Determine the [X, Y] coordinate at the center of the cell enclosing the given text.  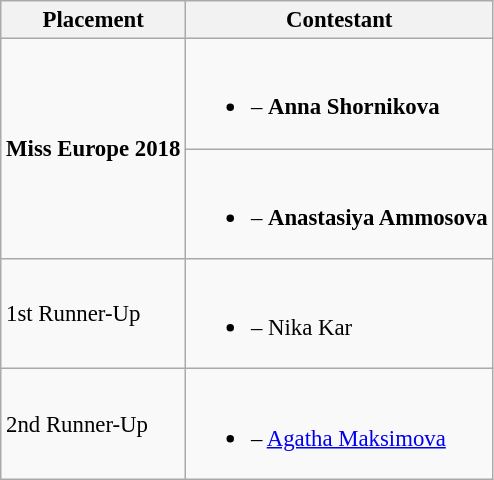
Miss Europe 2018 [94, 149]
Placement [94, 20]
Contestant [340, 20]
– Agatha Maksimova [340, 424]
1st Runner-Up [94, 314]
– Nika Kar [340, 314]
2nd Runner-Up [94, 424]
– Anna Shornikova [340, 94]
– Anastasiya Ammosova [340, 204]
